Scan for the cell matching the given text and deliver its [X, Y] coordinate at center. 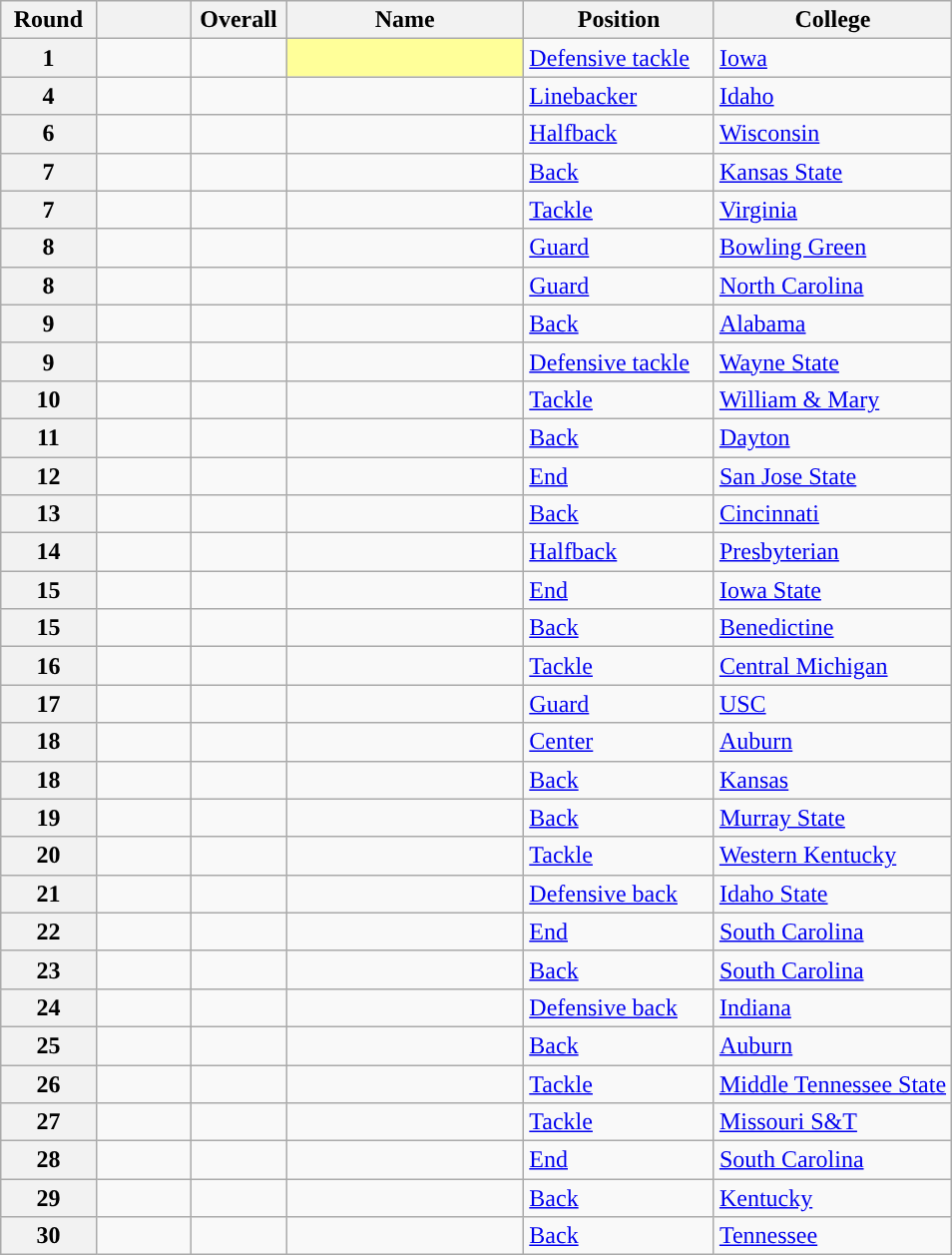
17 [48, 704]
13 [48, 514]
Bowling Green [832, 248]
29 [48, 1198]
10 [48, 399]
Benedictine [832, 628]
Dayton [832, 437]
20 [48, 856]
Iowa [832, 58]
Kentucky [832, 1198]
College [832, 20]
Cincinnati [832, 514]
30 [48, 1236]
Alabama [832, 323]
12 [48, 476]
23 [48, 969]
22 [48, 932]
19 [48, 818]
11 [48, 437]
24 [48, 1007]
Virginia [832, 210]
28 [48, 1160]
16 [48, 666]
21 [48, 894]
25 [48, 1045]
Missouri S&T [832, 1122]
1 [48, 58]
Position [619, 20]
4 [48, 96]
Kansas [832, 780]
Presbyterian [832, 552]
Idaho [832, 96]
Linebacker [619, 96]
San Jose State [832, 476]
Murray State [832, 818]
Indiana [832, 1007]
Overall [238, 20]
Round [48, 20]
Kansas State [832, 172]
Iowa State [832, 590]
Wayne State [832, 361]
14 [48, 552]
Idaho State [832, 894]
Name [405, 20]
Central Michigan [832, 666]
Middle Tennessee State [832, 1083]
USC [832, 704]
Center [619, 742]
William & Mary [832, 399]
27 [48, 1122]
6 [48, 134]
North Carolina [832, 286]
Western Kentucky [832, 856]
Tennessee [832, 1236]
26 [48, 1083]
Wisconsin [832, 134]
